Return the (X, Y) coordinate for the center point of the cell that contains the specified text.  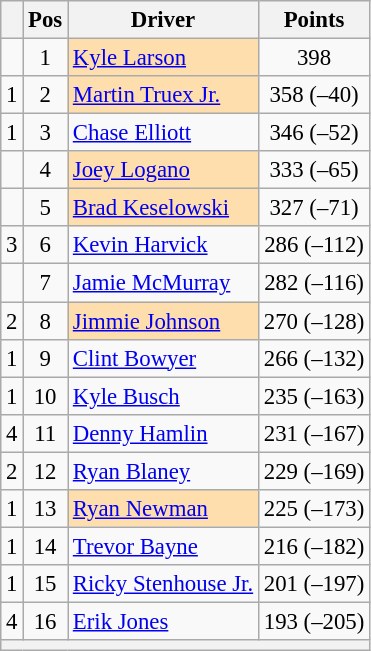
286 (–112) (314, 245)
358 (–40) (314, 95)
Joey Logano (164, 170)
Pos (46, 20)
225 (–173) (314, 509)
Trevor Bayne (164, 546)
Erik Jones (164, 621)
Kyle Larson (164, 58)
266 (–132) (314, 358)
270 (–128) (314, 321)
13 (46, 509)
15 (46, 584)
14 (46, 546)
201 (–197) (314, 584)
282 (–116) (314, 283)
Ryan Newman (164, 509)
398 (314, 58)
16 (46, 621)
5 (46, 208)
Driver (164, 20)
Kevin Harvick (164, 245)
12 (46, 471)
235 (–163) (314, 396)
Denny Hamlin (164, 433)
Ricky Stenhouse Jr. (164, 584)
11 (46, 433)
8 (46, 321)
Jimmie Johnson (164, 321)
346 (–52) (314, 133)
Points (314, 20)
Chase Elliott (164, 133)
Ryan Blaney (164, 471)
333 (–65) (314, 170)
10 (46, 396)
9 (46, 358)
6 (46, 245)
327 (–71) (314, 208)
Jamie McMurray (164, 283)
229 (–169) (314, 471)
7 (46, 283)
Kyle Busch (164, 396)
216 (–182) (314, 546)
193 (–205) (314, 621)
Martin Truex Jr. (164, 95)
Clint Bowyer (164, 358)
Brad Keselowski (164, 208)
231 (–167) (314, 433)
